Return the (X, Y) coordinate for the center point of the cell that contains the specified text.  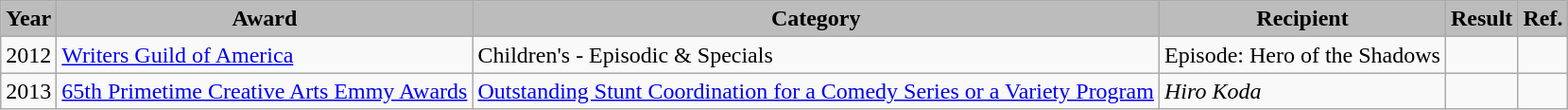
Result (1481, 19)
Episode: Hero of the Shadows (1302, 55)
Children's - Episodic & Specials (817, 55)
Category (817, 19)
65th Primetime Creative Arts Emmy Awards (265, 91)
2012 (28, 55)
Hiro Koda (1302, 91)
Writers Guild of America (265, 55)
Year (28, 19)
Outstanding Stunt Coordination for a Comedy Series or a Variety Program (817, 91)
Award (265, 19)
Ref. (1542, 19)
2013 (28, 91)
Recipient (1302, 19)
